Return the (X, Y) coordinate for the center point of the cell that contains the specified text.  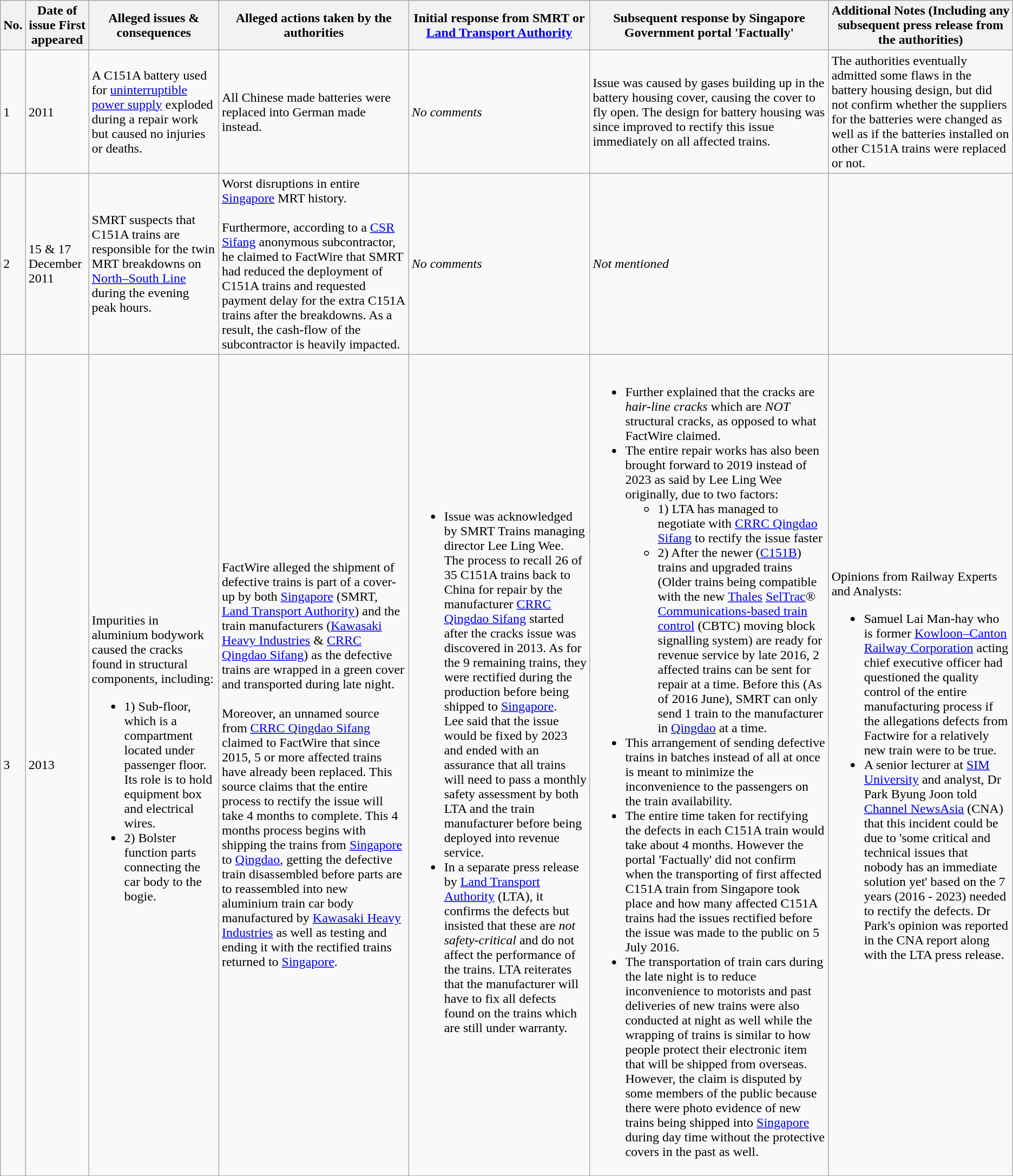
Not mentioned (709, 264)
A C151A battery used for uninterruptible power supply exploded during a repair work but caused no injuries or deaths. (154, 111)
2 (13, 264)
2013 (57, 765)
Alleged issues & consequences (154, 25)
Alleged actions taken by the authorities (314, 25)
Date of issue First appeared (57, 25)
1 (13, 111)
Additional Notes (Including any subsequent press release from the authorities) (920, 25)
Initial response from SMRT or Land Transport Authority (499, 25)
Subsequent response by Singapore Government portal 'Factually' (709, 25)
15 & 17 December 2011 (57, 264)
3 (13, 765)
All Chinese made batteries were replaced into German made instead. (314, 111)
SMRT suspects that C151A trains are responsible for the twin MRT breakdowns on North–South Line during the evening peak hours. (154, 264)
No. (13, 25)
2011 (57, 111)
